For the text-containing cell, return its midpoint in [x, y] coordinate format. 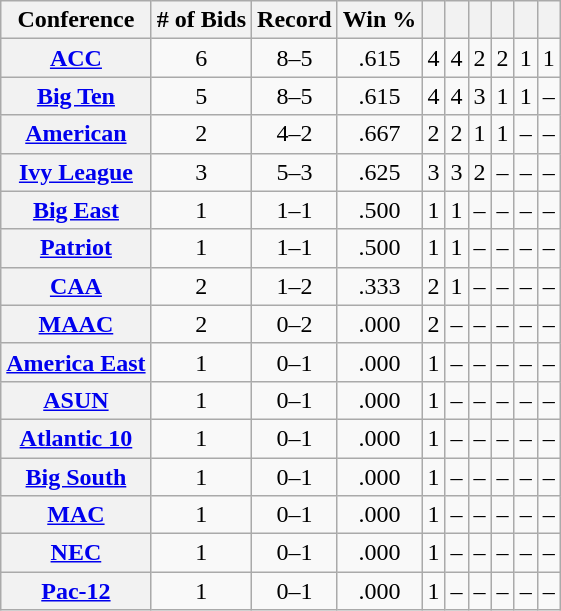
4–2 [295, 134]
Atlantic 10 [76, 438]
.625 [380, 172]
America East [76, 362]
Win % [380, 20]
Ivy League [76, 172]
6 [201, 58]
# of Bids [201, 20]
Patriot [76, 248]
Big Ten [76, 96]
American [76, 134]
5–3 [295, 172]
Big East [76, 210]
CAA [76, 286]
ACC [76, 58]
MAAC [76, 324]
Pac-12 [76, 591]
Conference [76, 20]
NEC [76, 553]
.667 [380, 134]
ASUN [76, 400]
0–2 [295, 324]
1–2 [295, 286]
Record [295, 20]
.333 [380, 286]
MAC [76, 515]
Big South [76, 477]
5 [201, 96]
